Capture the cell that displays the provided text and extract its (x, y) central coordinate. 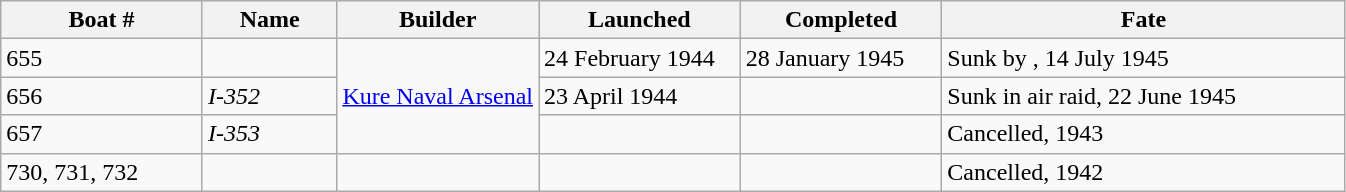
Cancelled, 1942 (1144, 172)
730, 731, 732 (102, 172)
Sunk in air raid, 22 June 1945 (1144, 96)
Completed (841, 20)
Name (269, 20)
656 (102, 96)
23 April 1944 (639, 96)
657 (102, 134)
24 February 1944 (639, 58)
Launched (639, 20)
I-353 (269, 134)
Cancelled, 1943 (1144, 134)
Fate (1144, 20)
28 January 1945 (841, 58)
Boat # (102, 20)
Builder (438, 20)
655 (102, 58)
Kure Naval Arsenal (438, 96)
Sunk by , 14 July 1945 (1144, 58)
I-352 (269, 96)
